Return the [X, Y] coordinate for the center point of the cell that contains the specified text.  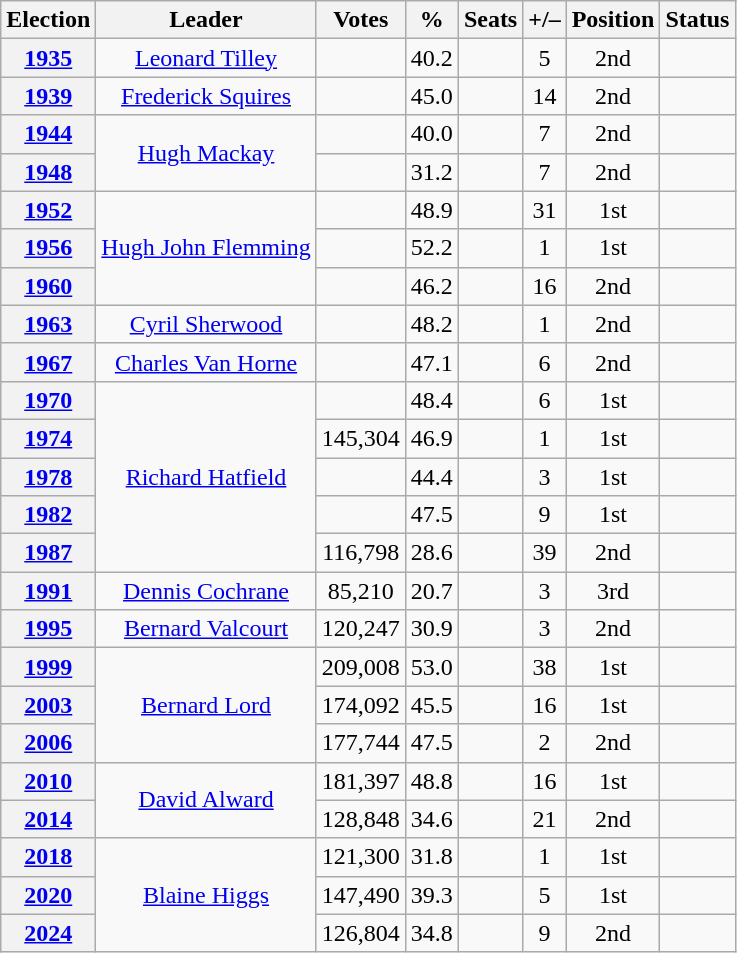
48.8 [432, 781]
181,397 [360, 781]
31.8 [432, 857]
48.2 [432, 324]
Bernard Lord [206, 705]
39.3 [432, 895]
48.4 [432, 400]
46.2 [432, 286]
174,092 [360, 705]
% [432, 20]
44.4 [432, 477]
Seats [490, 20]
Election [48, 20]
21 [544, 819]
1982 [48, 515]
45.5 [432, 705]
1978 [48, 477]
2006 [48, 743]
40.2 [432, 58]
116,798 [360, 553]
28.6 [432, 553]
1974 [48, 438]
David Alward [206, 800]
2014 [48, 819]
53.0 [432, 667]
1987 [48, 553]
34.8 [432, 933]
3rd [613, 591]
85,210 [360, 591]
+/– [544, 20]
2020 [48, 895]
Dennis Cochrane [206, 591]
Frederick Squires [206, 96]
Richard Hatfield [206, 476]
2018 [48, 857]
47.1 [432, 362]
1991 [48, 591]
34.6 [432, 819]
2010 [48, 781]
Hugh John Flemming [206, 248]
128,848 [360, 819]
2 [544, 743]
Bernard Valcourt [206, 629]
38 [544, 667]
145,304 [360, 438]
1952 [48, 210]
48.9 [432, 210]
Blaine Higgs [206, 895]
1935 [48, 58]
126,804 [360, 933]
2024 [48, 933]
14 [544, 96]
Status [698, 20]
209,008 [360, 667]
40.0 [432, 134]
Cyril Sherwood [206, 324]
1995 [48, 629]
52.2 [432, 248]
1963 [48, 324]
1999 [48, 667]
45.0 [432, 96]
1956 [48, 248]
30.9 [432, 629]
Votes [360, 20]
1967 [48, 362]
121,300 [360, 857]
1948 [48, 172]
Leader [206, 20]
31 [544, 210]
46.9 [432, 438]
147,490 [360, 895]
20.7 [432, 591]
1970 [48, 400]
1944 [48, 134]
Leonard Tilley [206, 58]
31.2 [432, 172]
Hugh Mackay [206, 153]
1960 [48, 286]
Charles Van Horne [206, 362]
39 [544, 553]
2003 [48, 705]
120,247 [360, 629]
1939 [48, 96]
177,744 [360, 743]
Position [613, 20]
